Locate the cell with the specified text and output its [X, Y] center coordinate. 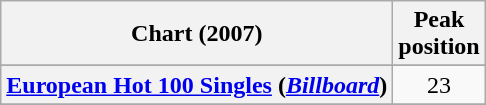
Chart (2007) [197, 34]
23 [439, 85]
European Hot 100 Singles (Billboard) [197, 85]
Peakposition [439, 34]
